Search for the cell housing the specified text and yield its [x, y] center coordinate. 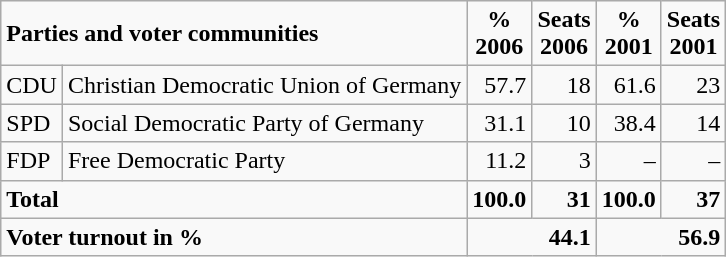
57.7 [500, 85]
Free Democratic Party [264, 161]
Christian Democratic Union of Germany [264, 85]
44.1 [532, 237]
%2001 [628, 34]
56.9 [660, 237]
Total [234, 199]
31 [564, 199]
11.2 [500, 161]
FDP [32, 161]
%2006 [500, 34]
38.4 [628, 123]
Social Democratic Party of Germany [264, 123]
SPD [32, 123]
3 [564, 161]
Parties and voter communities [234, 34]
23 [693, 85]
CDU [32, 85]
18 [564, 85]
61.6 [628, 85]
Voter turnout in % [234, 237]
Seats2001 [693, 34]
Seats2006 [564, 34]
37 [693, 199]
14 [693, 123]
31.1 [500, 123]
10 [564, 123]
